From the cell containing the given text, extract its center point as (X, Y) coordinate. 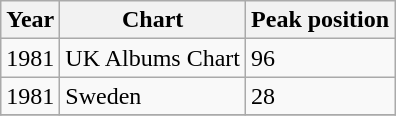
Sweden (153, 96)
28 (320, 96)
Chart (153, 20)
Year (30, 20)
96 (320, 58)
Peak position (320, 20)
UK Albums Chart (153, 58)
